Identify which cell holds the provided text, then report its [X, Y] central coordinate. 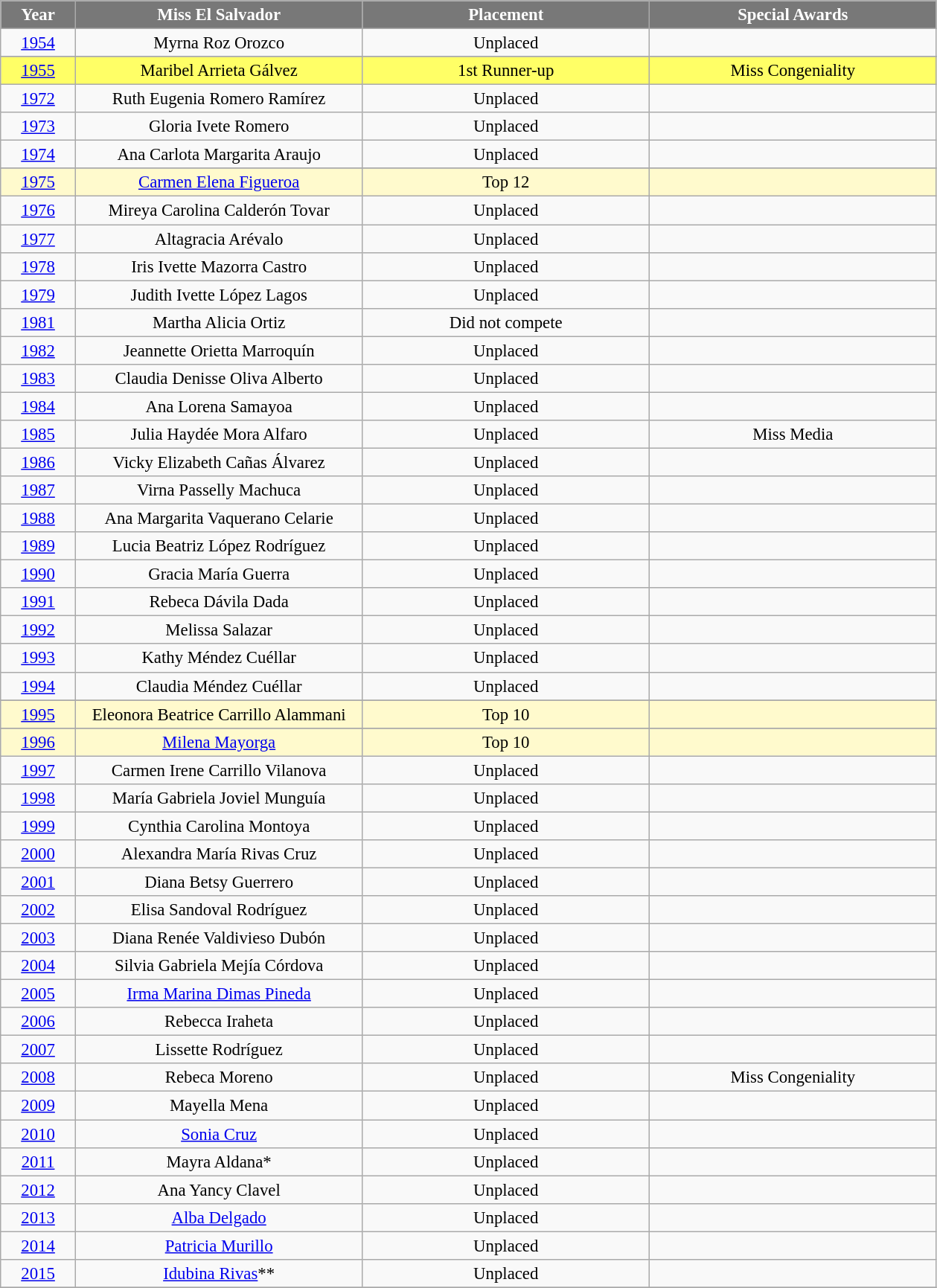
Altagracia Arévalo [219, 239]
Ana Lorena Samayoa [219, 406]
1991 [39, 602]
Elisa Sandoval Rodríguez [219, 910]
1982 [39, 350]
Alba Delgado [219, 1217]
Ruth Eugenia Romero Ramírez [219, 99]
1989 [39, 546]
Martha Alicia Ortiz [219, 322]
Rebeca Dávila Dada [219, 602]
1997 [39, 770]
2015 [39, 1274]
2002 [39, 910]
1977 [39, 239]
Diana Renée Valdivieso Dubón [219, 938]
2007 [39, 1050]
Virna Passelly Machuca [219, 490]
1998 [39, 798]
Miss El Salvador [219, 15]
Gracia María Guerra [219, 574]
Sonia Cruz [219, 1134]
1988 [39, 519]
1975 [39, 182]
Placement [506, 15]
Eleonora Beatrice Carrillo Alammani [219, 714]
1999 [39, 826]
1976 [39, 211]
1974 [39, 155]
1955 [39, 71]
1990 [39, 574]
Mireya Carolina Calderón Tovar [219, 211]
Special Awards [793, 15]
2011 [39, 1162]
1985 [39, 435]
1984 [39, 406]
Carmen Elena Figueroa [219, 182]
2009 [39, 1106]
1973 [39, 126]
2001 [39, 882]
2014 [39, 1246]
1986 [39, 462]
2013 [39, 1217]
1992 [39, 630]
Iris Ivette Mazorra Castro [219, 266]
Silvia Gabriela Mejía Córdova [219, 966]
2000 [39, 854]
Carmen Irene Carrillo Vilanova [219, 770]
1978 [39, 266]
Ana Carlota Margarita Araujo [219, 155]
1994 [39, 686]
1987 [39, 490]
Rebecca Iraheta [219, 1022]
1993 [39, 659]
1972 [39, 99]
1954 [39, 43]
1995 [39, 714]
1983 [39, 379]
Ana Yancy Clavel [219, 1190]
Irma Marina Dimas Pineda [219, 994]
2006 [39, 1022]
Rebeca Moreno [219, 1078]
Jeannette Orietta Marroquín [219, 350]
Mayella Mena [219, 1106]
Did not compete [506, 322]
Julia Haydée Mora Alfaro [219, 435]
Maribel Arrieta Gálvez [219, 71]
Lissette Rodríguez [219, 1050]
Top 12 [506, 182]
Cynthia Carolina Montoya [219, 826]
Kathy Méndez Cuéllar [219, 659]
Mayra Aldana* [219, 1162]
Patricia Murillo [219, 1246]
Ana Margarita Vaquerano Celarie [219, 519]
Claudia Denisse Oliva Alberto [219, 379]
1996 [39, 742]
2008 [39, 1078]
Lucia Beatriz López Rodríguez [219, 546]
Diana Betsy Guerrero [219, 882]
1981 [39, 322]
Idubina Rivas** [219, 1274]
Myrna Roz Orozco [219, 43]
Melissa Salazar [219, 630]
1979 [39, 295]
2010 [39, 1134]
Year [39, 15]
Claudia Méndez Cuéllar [219, 686]
Miss Media [793, 435]
María Gabriela Joviel Munguía [219, 798]
2012 [39, 1190]
Gloria Ivete Romero [219, 126]
Milena Mayorga [219, 742]
Alexandra María Rivas Cruz [219, 854]
Vicky Elizabeth Cañas Álvarez [219, 462]
2003 [39, 938]
2004 [39, 966]
1st Runner-up [506, 71]
2005 [39, 994]
Judith Ivette López Lagos [219, 295]
